Scan for the cell matching the given text and deliver its [X, Y] coordinate at center. 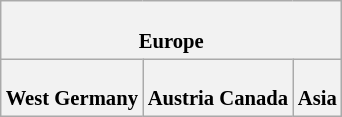
Europe [172, 29]
West Germany [72, 87]
Austria Canada [218, 87]
Asia [318, 87]
